Locate the cell with the specified text and output its [x, y] center coordinate. 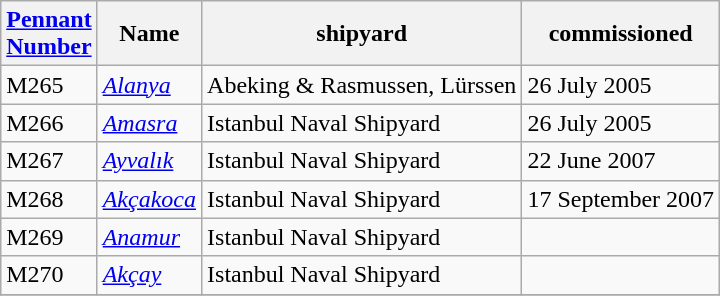
Anamur [149, 237]
Alanya [149, 85]
Akçay [149, 275]
Amasra [149, 123]
M268 [49, 199]
M265 [49, 85]
M266 [49, 123]
M270 [49, 275]
Name [149, 34]
M267 [49, 161]
Ayvalık [149, 161]
M269 [49, 237]
Akçakoca [149, 199]
PennantNumber [49, 34]
17 September 2007 [621, 199]
commissioned [621, 34]
Abeking & Rasmussen, Lürssen [362, 85]
22 June 2007 [621, 161]
shipyard [362, 34]
